Detect which cell encompasses the target text, then output its [x, y] center coordinate. 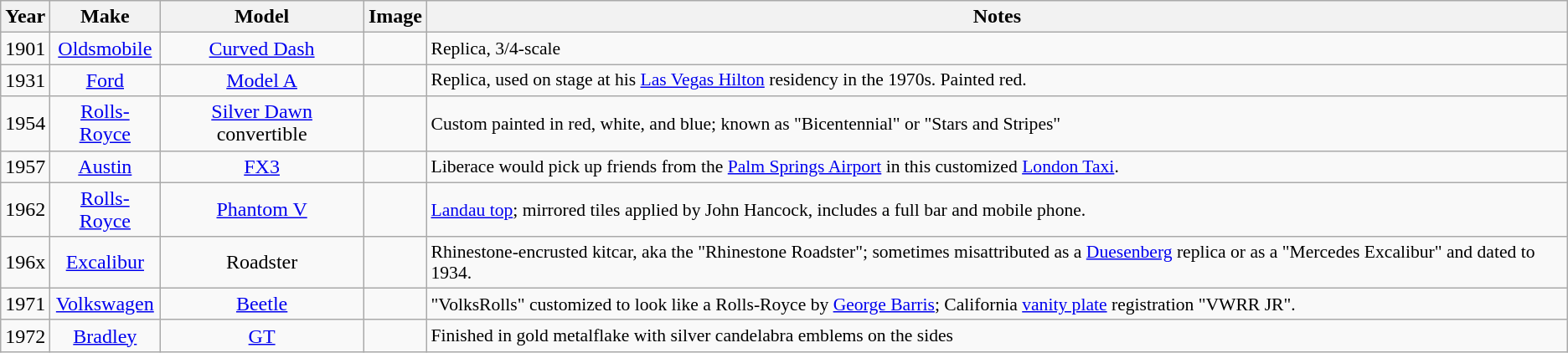
1931 [25, 80]
1972 [25, 335]
FX3 [262, 166]
GT [262, 335]
Landau top; mirrored tiles applied by John Hancock, includes a full bar and mobile phone. [997, 209]
Curved Dash [262, 49]
1901 [25, 49]
Phantom V [262, 209]
Year [25, 17]
1954 [25, 124]
Model [262, 17]
Image [395, 17]
Austin [106, 166]
Replica, used on stage at his Las Vegas Hilton residency in the 1970s. Painted red. [997, 80]
1962 [25, 209]
Bradley [106, 335]
"VolksRolls" customized to look like a Rolls-Royce by George Barris; California vanity plate registration "VWRR JR". [997, 304]
1957 [25, 166]
196x [25, 263]
Finished in gold metalflake with silver candelabra emblems on the sides [997, 335]
Custom painted in red, white, and blue; known as "Bicentennial" or "Stars and Stripes" [997, 124]
Silver Dawn convertible [262, 124]
Make [106, 17]
Volkswagen [106, 304]
Oldsmobile [106, 49]
Ford [106, 80]
Replica, 3/4-scale [997, 49]
1971 [25, 304]
Model A [262, 80]
Notes [997, 17]
Liberace would pick up friends from the Palm Springs Airport in this customized London Taxi. [997, 166]
Excalibur [106, 263]
Beetle [262, 304]
Roadster [262, 263]
